Find where the given text appears and provide that cell's center as [X, Y] coordinate. 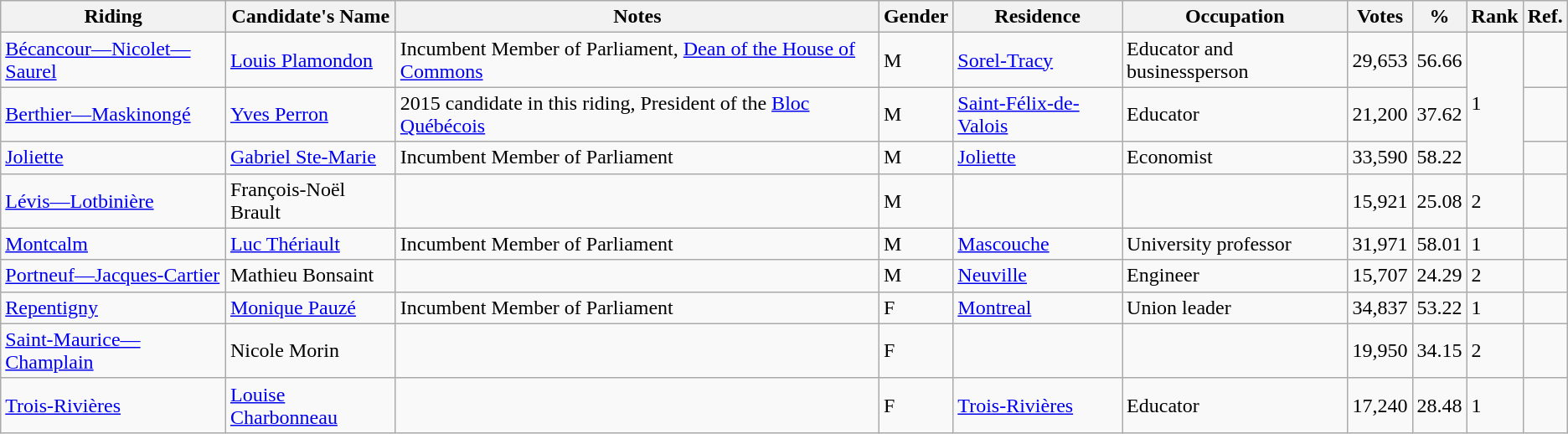
34.15 [1439, 350]
25.08 [1439, 201]
Union leader [1235, 307]
33,590 [1380, 158]
Berthier—Maskinongé [114, 114]
19,950 [1380, 350]
Saint-Félix-de-Valois [1038, 114]
Notes [637, 17]
17,240 [1380, 406]
Educator and businessperson [1235, 60]
24.29 [1439, 276]
Sorel-Tracy [1038, 60]
Saint-Maurice—Champlain [114, 350]
53.22 [1439, 307]
Candidate's Name [310, 17]
Mathieu Bonsaint [310, 276]
Bécancour—Nicolet—Saurel [114, 60]
Yves Perron [310, 114]
37.62 [1439, 114]
Rank [1494, 17]
Portneuf—Jacques-Cartier [114, 276]
Economist [1235, 158]
15,921 [1380, 201]
Gabriel Ste-Marie [310, 158]
University professor [1235, 244]
Repentigny [114, 307]
Luc Thériault [310, 244]
Monique Pauzé [310, 307]
Lévis—Lotbinière [114, 201]
Residence [1038, 17]
2015 candidate in this riding, President of the Bloc Québécois [637, 114]
Riding [114, 17]
François-Noël Brault [310, 201]
Montreal [1038, 307]
Montcalm [114, 244]
21,200 [1380, 114]
15,707 [1380, 276]
Engineer [1235, 276]
29,653 [1380, 60]
Gender [916, 17]
31,971 [1380, 244]
Louis Plamondon [310, 60]
% [1439, 17]
34,837 [1380, 307]
28.48 [1439, 406]
Occupation [1235, 17]
58.22 [1439, 158]
Louise Charbonneau [310, 406]
Incumbent Member of Parliament, Dean of the House of Commons [637, 60]
Ref. [1545, 17]
Nicole Morin [310, 350]
Neuville [1038, 276]
58.01 [1439, 244]
Mascouche [1038, 244]
Votes [1380, 17]
56.66 [1439, 60]
